Scan for the cell matching the given text and deliver its [x, y] coordinate at center. 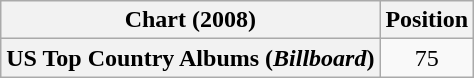
Chart (2008) [190, 20]
Position [427, 20]
US Top Country Albums (Billboard) [190, 58]
75 [427, 58]
